Determine the (x, y) coordinate at the center of the cell enclosing the given text.  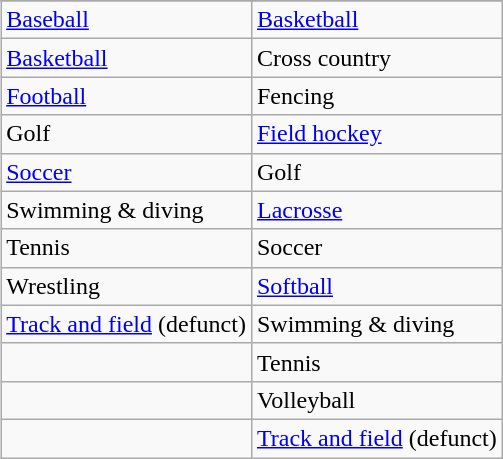
Fencing (376, 96)
Baseball (126, 20)
Cross country (376, 58)
Lacrosse (376, 210)
Volleyball (376, 400)
Wrestling (126, 286)
Football (126, 96)
Softball (376, 286)
Field hockey (376, 134)
